Output the (x, y) coordinate of the center of the cell containing the given text.  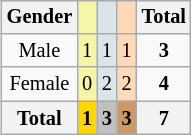
7 (164, 118)
Female (40, 84)
Gender (40, 17)
Male (40, 51)
0 (87, 84)
4 (164, 84)
